Capture the cell that displays the provided text and extract its [x, y] central coordinate. 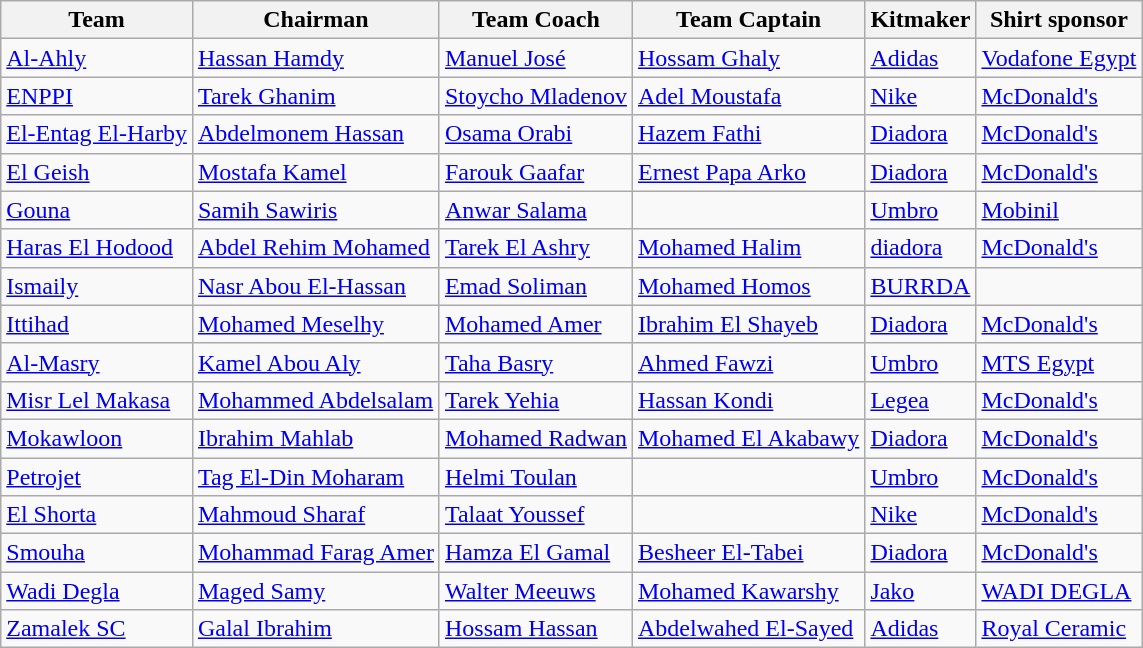
Helmi Toulan [536, 477]
Galal Ibrahim [316, 629]
Emad Soliman [536, 286]
Walter Meeuws [536, 591]
Petrojet [97, 477]
Abdelmonem Hassan [316, 134]
Royal Ceramic [1059, 629]
Haras El Hodood [97, 248]
Tarek Ghanim [316, 96]
Gouna [97, 210]
Abdelwahed El-Sayed [748, 629]
Mahmoud Sharaf [316, 515]
Ismaily [97, 286]
Mohamed Halim [748, 248]
Ibrahim El Shayeb [748, 324]
Tag El-Din Moharam [316, 477]
Smouha [97, 553]
Hossam Hassan [536, 629]
Hassan Hamdy [316, 58]
BURRDA [920, 286]
Samih Sawiris [316, 210]
Ahmed Fawzi [748, 362]
WADI DEGLA [1059, 591]
diadora [920, 248]
Hamza El Gamal [536, 553]
El Shorta [97, 515]
Hazem Fathi [748, 134]
Ibrahim Mahlab [316, 438]
Wadi Degla [97, 591]
Misr Lel Makasa [97, 400]
Team Captain [748, 20]
Manuel José [536, 58]
Mohamed Amer [536, 324]
Stoycho Mladenov [536, 96]
Shirt sponsor [1059, 20]
Farouk Gaafar [536, 172]
Abdel Rehim Mohamed [316, 248]
Mostafa Kamel [316, 172]
Mobinil [1059, 210]
Chairman [316, 20]
El Geish [97, 172]
Anwar Salama [536, 210]
Vodafone Egypt [1059, 58]
Kitmaker [920, 20]
Jako [920, 591]
Taha Basry [536, 362]
Besheer El-Tabei [748, 553]
Adel Moustafa [748, 96]
El-Entag El-Harby [97, 134]
Hassan Kondi [748, 400]
Mohammad Farag Amer [316, 553]
Team [97, 20]
Nasr Abou El-Hassan [316, 286]
Mohamed El Akabawy [748, 438]
Legea [920, 400]
Hossam Ghaly [748, 58]
Team Coach [536, 20]
Mohammed Abdelsalam [316, 400]
Tarek Yehia [536, 400]
Zamalek SC [97, 629]
Mohamed Radwan [536, 438]
Osama Orabi [536, 134]
ENPPI [97, 96]
Kamel Abou Aly [316, 362]
Mohamed Kawarshy [748, 591]
Al-Ahly [97, 58]
Tarek El Ashry [536, 248]
MTS Egypt [1059, 362]
Ittihad [97, 324]
Maged Samy [316, 591]
Mohamed Meselhy [316, 324]
Mokawloon [97, 438]
Mohamed Homos [748, 286]
Ernest Papa Arko [748, 172]
Talaat Youssef [536, 515]
Al-Masry [97, 362]
